Extract the [X, Y] coordinate from the center of the cell holding the provided text.  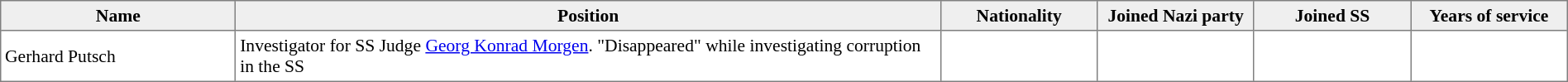
Investigator for SS Judge Georg Konrad Morgen. "Disappeared" while investigating corruption in the SS [589, 56]
Position [589, 16]
Joined SS [1331, 16]
Gerhard Putsch [118, 56]
Name [118, 16]
Joined Nazi party [1176, 16]
Nationality [1019, 16]
Years of service [1489, 16]
